Pinpoint the cell where the given text exists, returning its [x, y] midpoint coordinate. 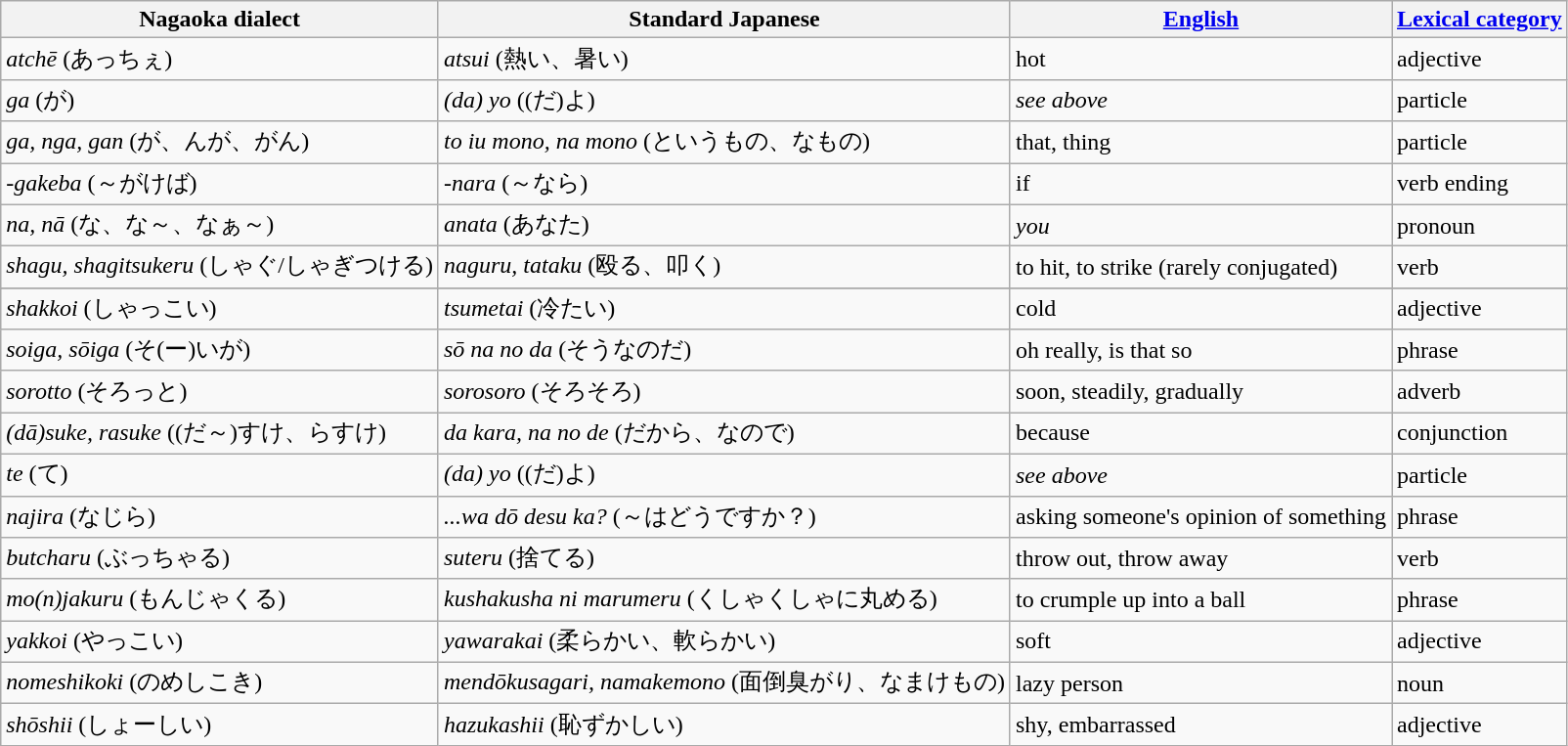
asking someone's opinion of something [1200, 516]
hot [1200, 59]
ga, nga, gan (が、んが、がん) [220, 143]
mo(n)jakuru (もんじゃくる) [220, 600]
sō na no da (そうなのだ) [723, 350]
pronoun [1480, 225]
adverb [1480, 391]
atchē (あっちぇ) [220, 59]
nomeshikoki (のめしこき) [220, 682]
to iu mono, na mono (というもの、なもの) [723, 143]
English [1200, 20]
that, thing [1200, 143]
throw out, throw away [1200, 559]
tsumetai (冷たい) [723, 309]
najira (なじら) [220, 516]
soiga, sōiga (そ(ー)いが) [220, 350]
lazy person [1200, 682]
kushakusha ni marumeru (くしゃくしゃに丸める) [723, 600]
verb ending [1480, 184]
to hit, to strike (rarely conjugated) [1200, 268]
soon, steadily, gradually [1200, 391]
noun [1480, 682]
mendōkusagari, namakemono (面倒臭がり、なまけもの) [723, 682]
because [1200, 434]
-gakeba (～がけば) [220, 184]
hazukashii (恥ずかしい) [723, 725]
sorotto (そろっと) [220, 391]
oh really, is that so [1200, 350]
suteru (捨てる) [723, 559]
conjunction [1480, 434]
...wa dō desu ka? (～はどうですか？) [723, 516]
da kara, na no de (だから、なので) [723, 434]
yawarakai (柔らかい、軟らかい) [723, 641]
sorosoro (そろそろ) [723, 391]
soft [1200, 641]
(dā)suke, rasuke ((だ～)すけ、らすけ) [220, 434]
shōshii (しょーしい) [220, 725]
you [1200, 225]
shagu, shagitsukeru (しゃぐ/しゃぎつける) [220, 268]
Nagaoka dialect [220, 20]
to crumple up into a ball [1200, 600]
Lexical category [1480, 20]
na, nā (な、な～、なぁ～) [220, 225]
shy, embarrassed [1200, 725]
cold [1200, 309]
atsui (熱い、暑い) [723, 59]
anata (あなた) [723, 225]
shakkoi (しゃっこい) [220, 309]
ga (が) [220, 100]
Standard Japanese [723, 20]
-nara (～なら) [723, 184]
if [1200, 184]
butcharu (ぶっちゃる) [220, 559]
naguru, tataku (殴る、叩く) [723, 268]
te (て) [220, 475]
yakkoi (やっこい) [220, 641]
